From the cell containing the given text, extract its center point as [X, Y] coordinate. 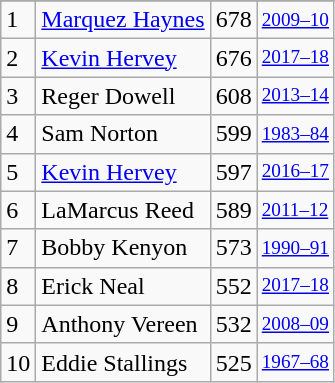
1983–84 [295, 134]
Bobby Kenyon [123, 248]
6 [18, 210]
1990–91 [295, 248]
Erick Neal [123, 286]
Eddie Stallings [123, 362]
Marquez Haynes [123, 20]
676 [234, 58]
678 [234, 20]
3 [18, 96]
LaMarcus Reed [123, 210]
532 [234, 324]
597 [234, 172]
Sam Norton [123, 134]
525 [234, 362]
1967–68 [295, 362]
Reger Dowell [123, 96]
2009–10 [295, 20]
5 [18, 172]
9 [18, 324]
2 [18, 58]
2016–17 [295, 172]
Anthony Vereen [123, 324]
10 [18, 362]
8 [18, 286]
599 [234, 134]
2008–09 [295, 324]
1 [18, 20]
2013–14 [295, 96]
4 [18, 134]
608 [234, 96]
573 [234, 248]
2011–12 [295, 210]
552 [234, 286]
589 [234, 210]
7 [18, 248]
